Determine the (X, Y) coordinate at the center of the cell enclosing the given text.  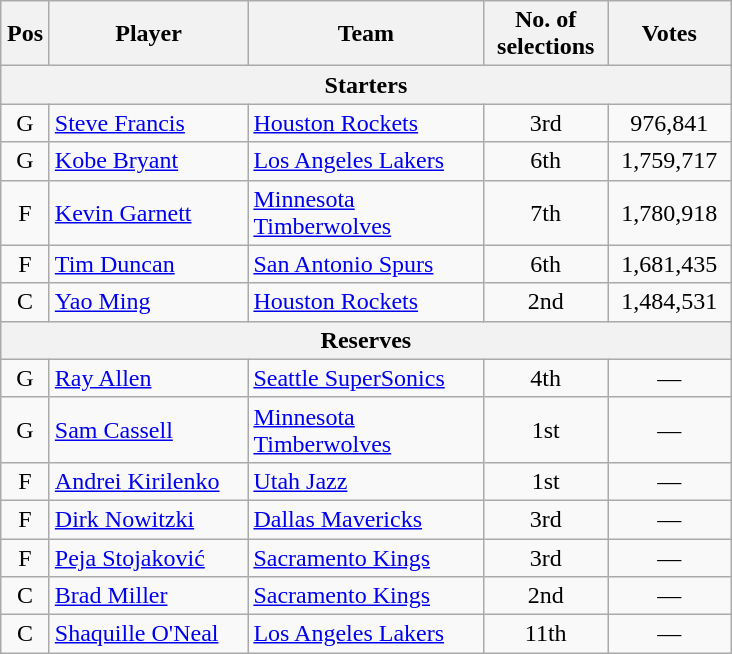
Andrei Kirilenko (148, 481)
7th (546, 212)
Peja Stojaković (148, 557)
Reserves (366, 340)
1,780,918 (670, 212)
Team (366, 34)
Brad Miller (148, 596)
1,759,717 (670, 161)
Dallas Mavericks (366, 519)
No. of selections (546, 34)
Shaquille O'Neal (148, 634)
Votes (670, 34)
Kevin Garnett (148, 212)
1,484,531 (670, 302)
976,841 (670, 123)
Utah Jazz (366, 481)
Ray Allen (148, 378)
Pos (26, 34)
1,681,435 (670, 264)
Player (148, 34)
Starters (366, 85)
Sam Cassell (148, 430)
San Antonio Spurs (366, 264)
Seattle SuperSonics (366, 378)
Tim Duncan (148, 264)
11th (546, 634)
Steve Francis (148, 123)
Yao Ming (148, 302)
Kobe Bryant (148, 161)
4th (546, 378)
Dirk Nowitzki (148, 519)
